Capture the cell that displays the provided text and extract its [X, Y] central coordinate. 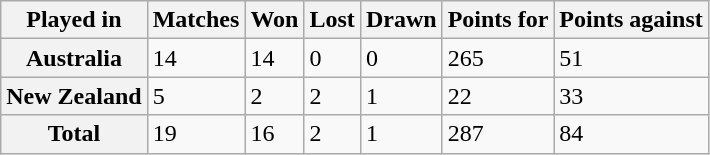
51 [631, 58]
Lost [332, 20]
5 [196, 96]
22 [498, 96]
Total [74, 134]
Played in [74, 20]
Points against [631, 20]
Points for [498, 20]
Won [274, 20]
16 [274, 134]
265 [498, 58]
Matches [196, 20]
New Zealand [74, 96]
19 [196, 134]
Drawn [401, 20]
84 [631, 134]
Australia [74, 58]
287 [498, 134]
33 [631, 96]
